Capture the cell that displays the provided text and extract its [x, y] central coordinate. 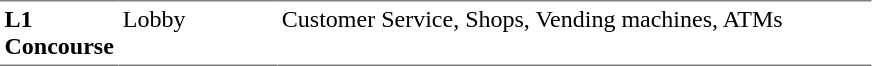
L1Concourse [59, 33]
Lobby [198, 33]
Customer Service, Shops, Vending machines, ATMs [574, 33]
